Detect which cell encompasses the target text, then output its (X, Y) center coordinate. 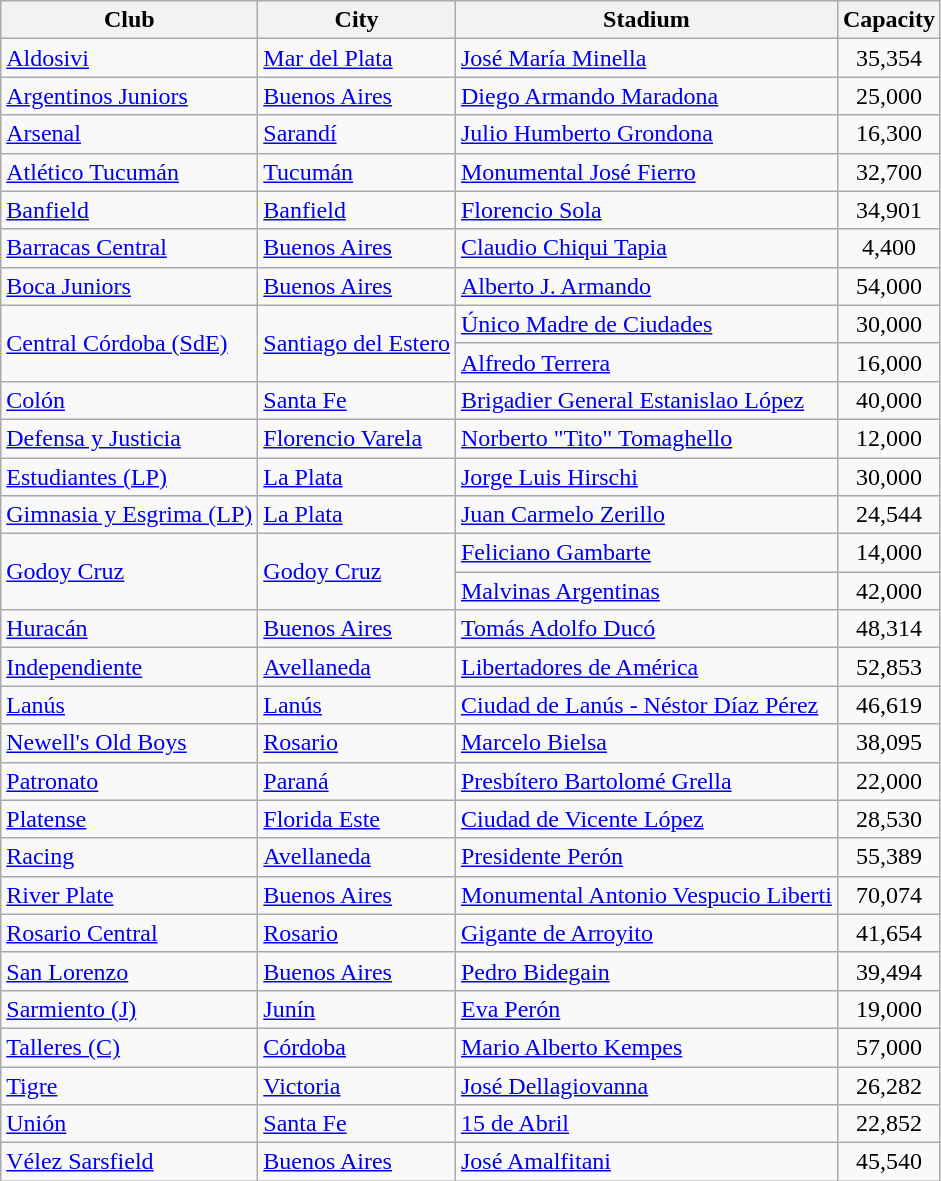
Juan Carmelo Zerillo (646, 515)
Argentinos Juniors (130, 96)
Alfredo Terrera (646, 362)
River Plate (130, 895)
Arsenal (130, 134)
Norberto "Tito" Tomaghello (646, 438)
4,400 (888, 248)
Tigre (130, 1085)
38,095 (888, 743)
35,354 (888, 58)
Florida Este (357, 819)
Capacity (888, 20)
Stadium (646, 20)
39,494 (888, 971)
Central Córdoba (SdE) (130, 343)
52,853 (888, 667)
Pedro Bidegain (646, 971)
Boca Juniors (130, 286)
48,314 (888, 629)
José Dellagiovanna (646, 1085)
Florencio Varela (357, 438)
70,074 (888, 895)
16,300 (888, 134)
Tomás Adolfo Ducó (646, 629)
Racing (130, 857)
Jorge Luis Hirschi (646, 477)
Tucumán (357, 172)
Claudio Chiqui Tapia (646, 248)
San Lorenzo (130, 971)
Santiago del Estero (357, 343)
Córdoba (357, 1047)
Defensa y Justicia (130, 438)
Newell's Old Boys (130, 743)
Atlético Tucumán (130, 172)
42,000 (888, 591)
Sarandí (357, 134)
Diego Armando Maradona (646, 96)
12,000 (888, 438)
Único Madre de Ciudades (646, 324)
Unión (130, 1124)
Libertadores de América (646, 667)
Mar del Plata (357, 58)
Patronato (130, 781)
Club (130, 20)
26,282 (888, 1085)
Eva Perón (646, 1009)
25,000 (888, 96)
Barracas Central (130, 248)
Monumental Antonio Vespucio Liberti (646, 895)
45,540 (888, 1162)
55,389 (888, 857)
José María Minella (646, 58)
14,000 (888, 553)
Gigante de Arroyito (646, 933)
Malvinas Argentinas (646, 591)
46,619 (888, 705)
Aldosivi (130, 58)
54,000 (888, 286)
Rosario Central (130, 933)
Feliciano Gambarte (646, 553)
Vélez Sarsfield (130, 1162)
Platense (130, 819)
Gimnasia y Esgrima (LP) (130, 515)
34,901 (888, 210)
Monumental José Fierro (646, 172)
15 de Abril (646, 1124)
Paraná (357, 781)
Alberto J. Armando (646, 286)
Sarmiento (J) (130, 1009)
Marcelo Bielsa (646, 743)
22,000 (888, 781)
Junín (357, 1009)
Presbítero Bartolomé Grella (646, 781)
57,000 (888, 1047)
Ciudad de Lanús - Néstor Díaz Pérez (646, 705)
19,000 (888, 1009)
24,544 (888, 515)
16,000 (888, 362)
Estudiantes (LP) (130, 477)
Huracán (130, 629)
41,654 (888, 933)
Presidente Perón (646, 857)
Florencio Sola (646, 210)
Victoria (357, 1085)
José Amalfitani (646, 1162)
City (357, 20)
Ciudad de Vicente López (646, 819)
Brigadier General Estanislao López (646, 400)
32,700 (888, 172)
Mario Alberto Kempes (646, 1047)
Independiente (130, 667)
40,000 (888, 400)
Colón (130, 400)
28,530 (888, 819)
Julio Humberto Grondona (646, 134)
Talleres (C) (130, 1047)
22,852 (888, 1124)
